For the text-containing cell, return its midpoint in (X, Y) coordinate format. 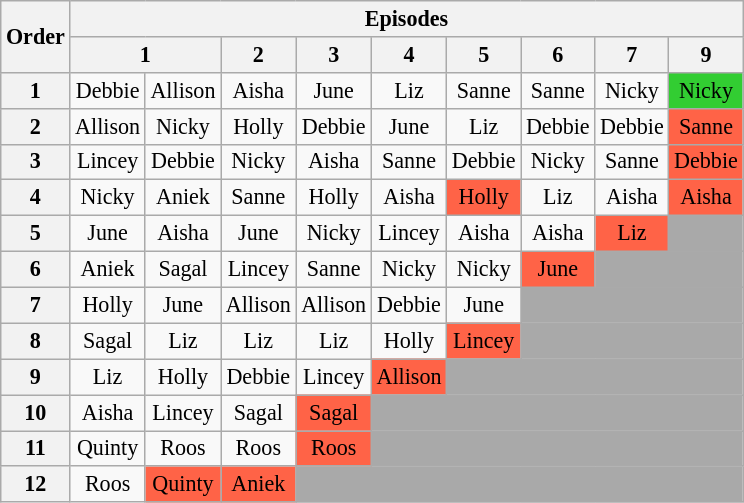
Order (36, 36)
12 (36, 484)
10 (36, 412)
Episodes (406, 18)
11 (36, 448)
8 (36, 341)
